Detect which cell encompasses the target text, then output its [X, Y] center coordinate. 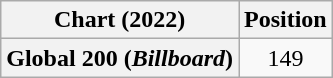
Chart (2022) [120, 20]
Global 200 (Billboard) [120, 58]
149 [285, 58]
Position [285, 20]
